Search for the cell housing the specified text and yield its [x, y] center coordinate. 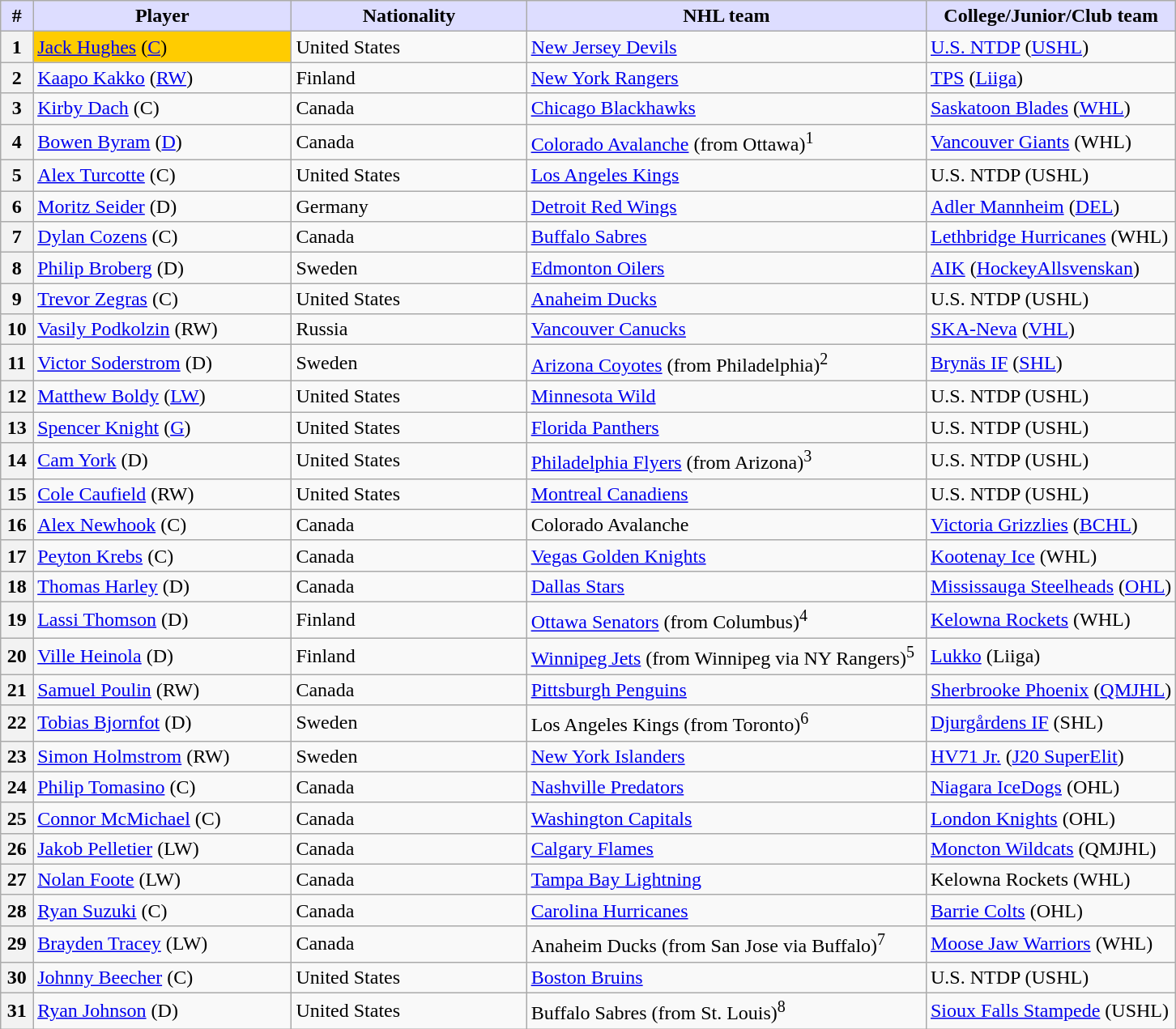
31 [17, 1010]
Buffalo Sabres (from St. Louis)8 [726, 1010]
Moncton Wildcats (QMJHL) [1050, 848]
2 [17, 78]
Adler Mannheim (DEL) [1050, 206]
NHL team [726, 16]
Simon Holmstrom (RW) [162, 756]
Barrie Colts (OHL) [1050, 910]
Washington Capitals [726, 818]
Dallas Stars [726, 586]
Player [162, 16]
Vancouver Canucks [726, 330]
Winnipeg Jets (from Winnipeg via NY Rangers)5 [726, 656]
12 [17, 396]
Germany [409, 206]
Vegas Golden Knights [726, 555]
Florida Panthers [726, 427]
Russia [409, 330]
16 [17, 525]
20 [17, 656]
Chicago Blackhawks [726, 108]
10 [17, 330]
Kaapo Kakko (RW) [162, 78]
Mississauga Steelheads (OHL) [1050, 586]
Ryan Suzuki (C) [162, 910]
Alex Newhook (C) [162, 525]
Los Angeles Kings (from Toronto)6 [726, 724]
# [17, 16]
9 [17, 299]
Lukko (Liiga) [1050, 656]
Peyton Krebs (C) [162, 555]
Nashville Predators [726, 787]
Alex Turcotte (C) [162, 176]
New York Rangers [726, 78]
Brayden Tracey (LW) [162, 944]
Anaheim Ducks (from San Jose via Buffalo)7 [726, 944]
Ville Heinola (D) [162, 656]
Tobias Bjornfot (D) [162, 724]
Nolan Foote (LW) [162, 879]
Carolina Hurricanes [726, 910]
22 [17, 724]
21 [17, 690]
New York Islanders [726, 756]
28 [17, 910]
SKA-Neva (VHL) [1050, 330]
Philadelphia Flyers (from Arizona)3 [726, 461]
Cam York (D) [162, 461]
Nationality [409, 16]
Connor McMichael (C) [162, 818]
24 [17, 787]
Los Angeles Kings [726, 176]
25 [17, 818]
Colorado Avalanche [726, 525]
Ryan Johnson (D) [162, 1010]
Cole Caufield (RW) [162, 494]
Moritz Seider (D) [162, 206]
Edmonton Oilers [726, 268]
23 [17, 756]
HV71 Jr. (J20 SuperElit) [1050, 756]
Matthew Boldy (LW) [162, 396]
7 [17, 237]
19 [17, 620]
Vasily Podkolzin (RW) [162, 330]
Anaheim Ducks [726, 299]
15 [17, 494]
11 [17, 363]
Philip Broberg (D) [162, 268]
Buffalo Sabres [726, 237]
4 [17, 142]
Spencer Knight (G) [162, 427]
Jack Hughes (C) [162, 47]
College/Junior/Club team [1050, 16]
Ottawa Senators (from Columbus)4 [726, 620]
5 [17, 176]
Johnny Beecher (C) [162, 977]
Niagara IceDogs (OHL) [1050, 787]
Sioux Falls Stampede (USHL) [1050, 1010]
Montreal Canadiens [726, 494]
Colorado Avalanche (from Ottawa)1 [726, 142]
Thomas Harley (D) [162, 586]
TPS (Liiga) [1050, 78]
30 [17, 977]
Kirby Dach (C) [162, 108]
Tampa Bay Lightning [726, 879]
26 [17, 848]
Djurgårdens IF (SHL) [1050, 724]
AIK (HockeyAllsvenskan) [1050, 268]
Philip Tomasino (C) [162, 787]
Arizona Coyotes (from Philadelphia)2 [726, 363]
Moose Jaw Warriors (WHL) [1050, 944]
27 [17, 879]
Dylan Cozens (C) [162, 237]
Vancouver Giants (WHL) [1050, 142]
Detroit Red Wings [726, 206]
Sherbrooke Phoenix (QMJHL) [1050, 690]
Boston Bruins [726, 977]
Lassi Thomson (D) [162, 620]
14 [17, 461]
Lethbridge Hurricanes (WHL) [1050, 237]
Samuel Poulin (RW) [162, 690]
Bowen Byram (D) [162, 142]
Brynäs IF (SHL) [1050, 363]
18 [17, 586]
Kootenay Ice (WHL) [1050, 555]
Victor Soderstrom (D) [162, 363]
6 [17, 206]
17 [17, 555]
Trevor Zegras (C) [162, 299]
3 [17, 108]
Saskatoon Blades (WHL) [1050, 108]
Pittsburgh Penguins [726, 690]
New Jersey Devils [726, 47]
London Knights (OHL) [1050, 818]
13 [17, 427]
Jakob Pelletier (LW) [162, 848]
Victoria Grizzlies (BCHL) [1050, 525]
29 [17, 944]
1 [17, 47]
Minnesota Wild [726, 396]
Calgary Flames [726, 848]
8 [17, 268]
